Output the [X, Y] coordinate of the center of the cell containing the given text.  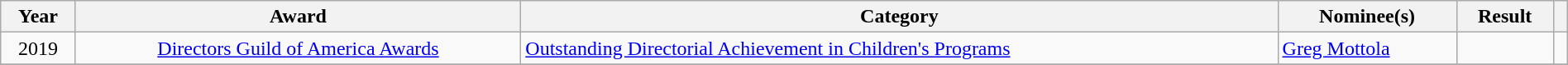
Award [298, 17]
Directors Guild of America Awards [298, 48]
Category [900, 17]
Nominee(s) [1367, 17]
Year [38, 17]
Outstanding Directorial Achievement in Children's Programs [900, 48]
2019 [38, 48]
Greg Mottola [1367, 48]
Result [1505, 17]
